Search for the cell housing the specified text and yield its [x, y] center coordinate. 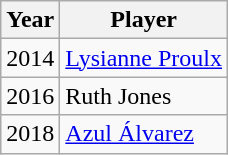
Lysianne Proulx [144, 58]
2016 [30, 96]
Player [144, 20]
Ruth Jones [144, 96]
2018 [30, 134]
Year [30, 20]
Azul Álvarez [144, 134]
2014 [30, 58]
